Extract the [X, Y] coordinate from the center of the cell holding the provided text.  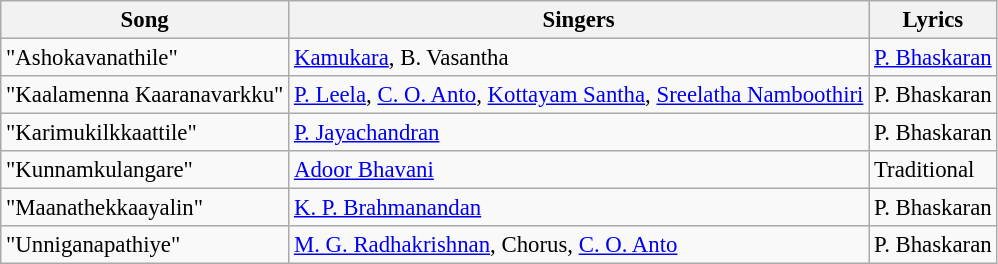
Song [145, 20]
Kamukara, B. Vasantha [579, 58]
Adoor Bhavani [579, 170]
Singers [579, 20]
"Maanathekkaayalin" [145, 208]
"Karimukilkkaattile" [145, 133]
P. Jayachandran [579, 133]
"Kaalamenna Kaaranavarkku" [145, 95]
Lyrics [933, 20]
K. P. Brahmanandan [579, 208]
M. G. Radhakrishnan, Chorus, C. O. Anto [579, 245]
"Kunnamkulangare" [145, 170]
"Ashokavanathile" [145, 58]
P. Leela, C. O. Anto, Kottayam Santha, Sreelatha Namboothiri [579, 95]
Traditional [933, 170]
"Unniganapathiye" [145, 245]
